Determine the [X, Y] coordinate at the center of the cell enclosing the given text.  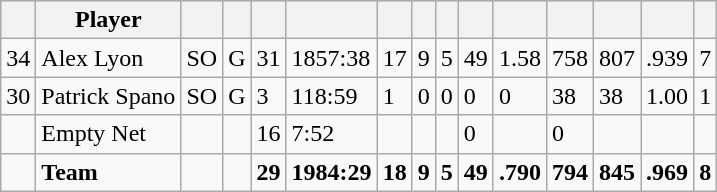
Patrick Spano [108, 96]
8 [706, 172]
807 [618, 58]
29 [268, 172]
1.58 [520, 58]
.790 [520, 172]
3 [268, 96]
758 [570, 58]
118:59 [332, 96]
Empty Net [108, 134]
794 [570, 172]
34 [18, 58]
30 [18, 96]
1984:29 [332, 172]
1857:38 [332, 58]
Team [108, 172]
7 [706, 58]
18 [394, 172]
.969 [668, 172]
7:52 [332, 134]
Alex Lyon [108, 58]
31 [268, 58]
845 [618, 172]
16 [268, 134]
.939 [668, 58]
17 [394, 58]
Player [108, 20]
1.00 [668, 96]
